Identify which cell holds the provided text, then report its [x, y] central coordinate. 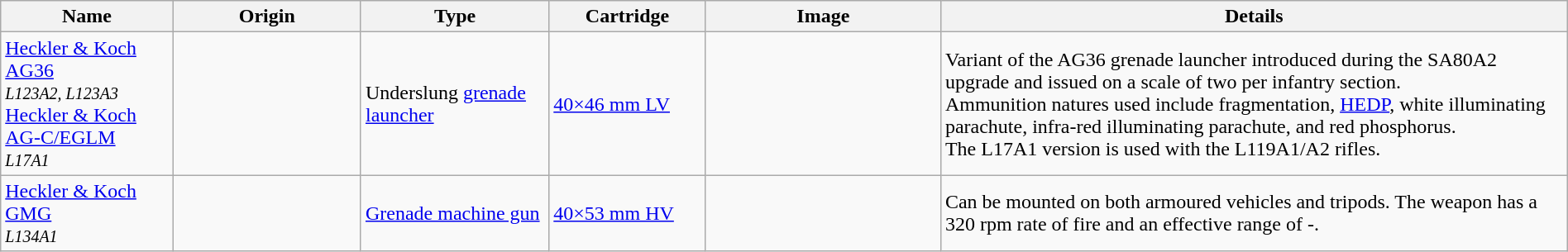
40×53 mm HV [627, 213]
Heckler & Koch GMGL134A1 [87, 213]
Origin [266, 17]
Underslung grenade launcher [455, 104]
40×46 mm LV [627, 104]
Image [823, 17]
Heckler & Koch AG36L123A2, L123A3Heckler & Koch AG-C/EGLML17A1 [87, 104]
Details [1254, 17]
Type [455, 17]
Grenade machine gun [455, 213]
Cartridge [627, 17]
Name [87, 17]
Can be mounted on both armoured vehicles and tripods. The weapon has a 320 rpm rate of fire and an effective range of -. [1254, 213]
